Search for the cell housing the specified text and yield its (x, y) center coordinate. 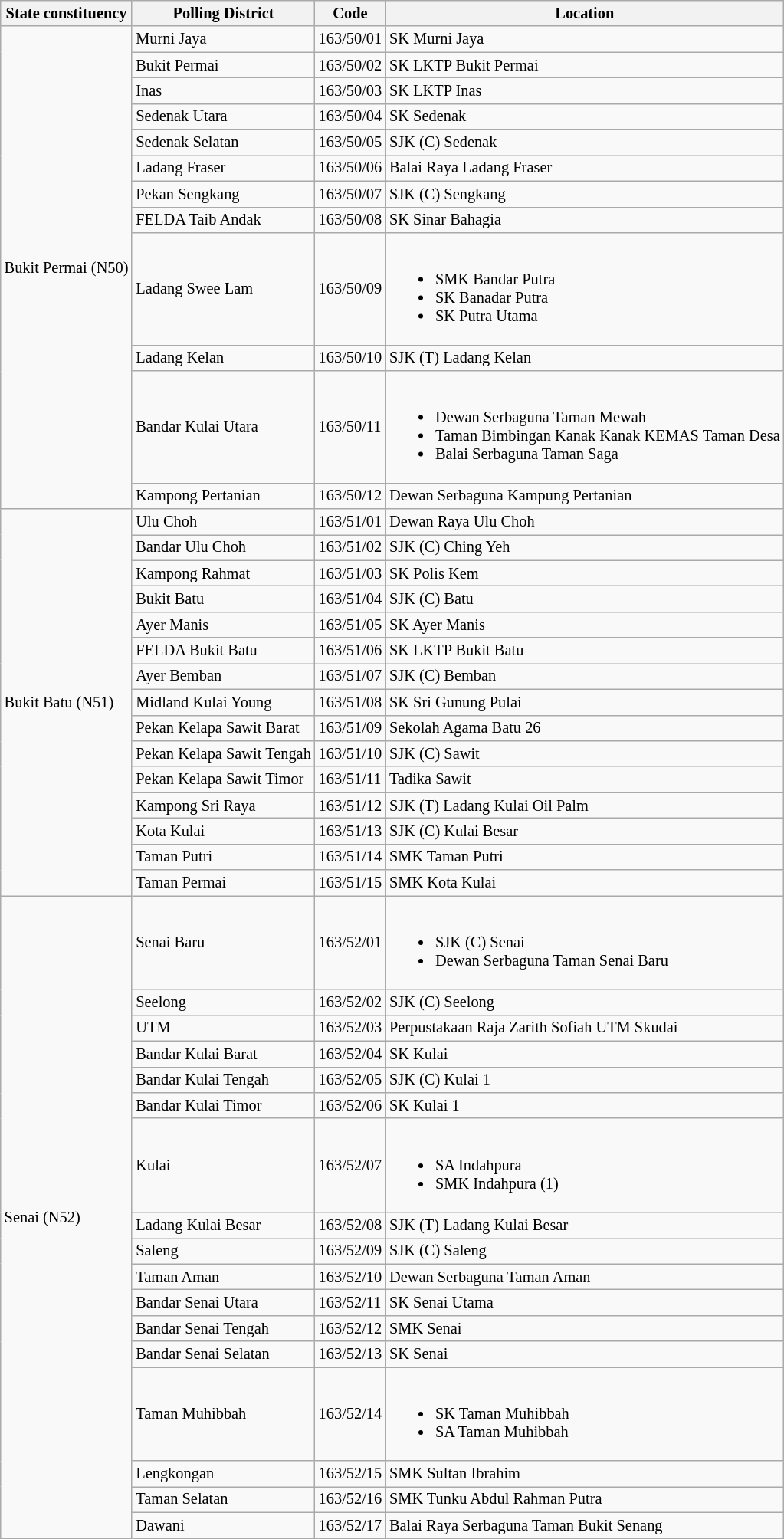
Bandar Kulai Barat (223, 1054)
163/52/10 (350, 1277)
163/51/05 (350, 625)
SJK (C) Kulai 1 (584, 1080)
163/51/07 (350, 676)
163/51/09 (350, 728)
163/52/01 (350, 942)
FELDA Taib Andak (223, 220)
Tadika Sawit (584, 779)
SMK Bandar PutraSK Banadar PutraSK Putra Utama (584, 288)
Pekan Kelapa Sawit Tengah (223, 753)
163/50/02 (350, 65)
SJK (C) Bemban (584, 676)
SJK (C) Sedenak (584, 143)
Perpustakaan Raja Zarith Sofiah UTM Skudai (584, 1028)
Senai (N52) (67, 1216)
SJK (T) Ladang Kelan (584, 358)
Ayer Manis (223, 625)
Location (584, 13)
SK Sinar Bahagia (584, 220)
Balai Raya Ladang Fraser (584, 168)
Ayer Bemban (223, 676)
Bandar Kulai Timor (223, 1105)
163/52/13 (350, 1354)
Kampong Rahmat (223, 573)
SK LKTP Bukit Permai (584, 65)
Dewan Serbaguna Taman Aman (584, 1277)
Pekan Kelapa Sawit Timor (223, 779)
Ladang Kulai Besar (223, 1225)
State constituency (67, 13)
163/50/04 (350, 116)
Ladang Fraser (223, 168)
Bandar Senai Utara (223, 1302)
163/50/03 (350, 90)
SMK Tunku Abdul Rahman Putra (584, 1499)
Sekolah Agama Batu 26 (584, 728)
Bandar Senai Tengah (223, 1328)
Bukit Batu (N51) (67, 702)
163/51/13 (350, 831)
163/50/12 (350, 496)
Bandar Kulai Tengah (223, 1080)
163/52/14 (350, 1413)
Code (350, 13)
Pekan Kelapa Sawit Barat (223, 728)
SJK (C) Kulai Besar (584, 831)
SK Murni Jaya (584, 39)
Kampong Pertanian (223, 496)
163/51/12 (350, 806)
Sedenak Utara (223, 116)
SK LKTP Bukit Batu (584, 651)
Taman Aman (223, 1277)
Dawani (223, 1525)
SMK Taman Putri (584, 857)
SK Polis Kem (584, 573)
163/51/04 (350, 599)
163/52/02 (350, 1002)
Kota Kulai (223, 831)
SJK (C) Ching Yeh (584, 547)
163/51/11 (350, 779)
Bandar Senai Selatan (223, 1354)
SK Sedenak (584, 116)
Taman Selatan (223, 1499)
SK Senai Utama (584, 1302)
Pekan Sengkang (223, 194)
SMK Sultan Ibrahim (584, 1474)
Midland Kulai Young (223, 702)
SK LKTP Inas (584, 90)
163/51/10 (350, 753)
Balai Raya Serbaguna Taman Bukit Senang (584, 1525)
163/50/09 (350, 288)
SJK (C) SenaiDewan Serbaguna Taman Senai Baru (584, 942)
163/51/08 (350, 702)
SK Sri Gunung Pulai (584, 702)
SJK (C) Sawit (584, 753)
163/52/07 (350, 1165)
Bandar Ulu Choh (223, 547)
Polling District (223, 13)
Ladang Swee Lam (223, 288)
163/52/04 (350, 1054)
163/51/03 (350, 573)
Lengkongan (223, 1474)
SK Kulai 1 (584, 1105)
163/52/17 (350, 1525)
Inas (223, 90)
Ladang Kelan (223, 358)
163/52/15 (350, 1474)
SJK (C) Saleng (584, 1251)
163/52/06 (350, 1105)
Sedenak Selatan (223, 143)
Bandar Kulai Utara (223, 426)
Taman Putri (223, 857)
Taman Permai (223, 883)
SMK Senai (584, 1328)
SMK Kota Kulai (584, 883)
163/50/06 (350, 168)
163/52/08 (350, 1225)
Saleng (223, 1251)
Kampong Sri Raya (223, 806)
SK Kulai (584, 1054)
163/51/15 (350, 883)
163/51/02 (350, 547)
SK Taman MuhibbahSA Taman Muhibbah (584, 1413)
SK Ayer Manis (584, 625)
163/50/11 (350, 426)
Dewan Serbaguna Taman MewahTaman Bimbingan Kanak Kanak KEMAS Taman DesaBalai Serbaguna Taman Saga (584, 426)
163/52/09 (350, 1251)
163/52/16 (350, 1499)
SJK (C) Sengkang (584, 194)
SJK (T) Ladang Kulai Oil Palm (584, 806)
Dewan Raya Ulu Choh (584, 521)
Dewan Serbaguna Kampung Pertanian (584, 496)
163/50/01 (350, 39)
FELDA Bukit Batu (223, 651)
SJK (C) Seelong (584, 1002)
Senai Baru (223, 942)
163/50/07 (350, 194)
SK Senai (584, 1354)
SA IndahpuraSMK Indahpura (1) (584, 1165)
UTM (223, 1028)
163/52/12 (350, 1328)
163/52/03 (350, 1028)
Kulai (223, 1165)
SJK (T) Ladang Kulai Besar (584, 1225)
Seelong (223, 1002)
163/50/08 (350, 220)
Bukit Permai (223, 65)
Murni Jaya (223, 39)
163/52/05 (350, 1080)
Taman Muhibbah (223, 1413)
163/51/01 (350, 521)
163/52/11 (350, 1302)
Bukit Permai (N50) (67, 267)
Bukit Batu (223, 599)
163/50/10 (350, 358)
Ulu Choh (223, 521)
163/51/06 (350, 651)
163/51/14 (350, 857)
163/50/05 (350, 143)
SJK (C) Batu (584, 599)
